Extract the [x, y] coordinate from the center of the cell holding the provided text.  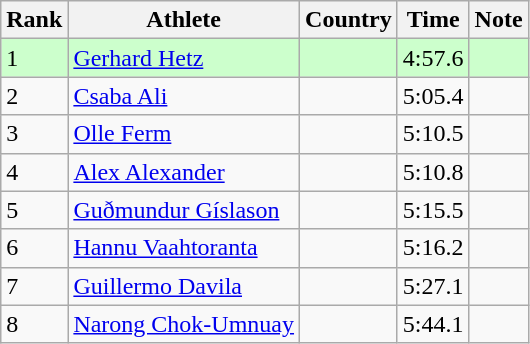
1 [34, 58]
Time [433, 20]
Athlete [184, 20]
Narong Chok-Umnuay [184, 324]
Guillermo Davila [184, 286]
Csaba Ali [184, 96]
Guðmundur Gíslason [184, 210]
4 [34, 172]
5:10.5 [433, 134]
8 [34, 324]
Country [349, 20]
4:57.6 [433, 58]
5:10.8 [433, 172]
2 [34, 96]
6 [34, 248]
Hannu Vaahtoranta [184, 248]
5:16.2 [433, 248]
Rank [34, 20]
7 [34, 286]
5:05.4 [433, 96]
5:15.5 [433, 210]
Gerhard Hetz [184, 58]
5:44.1 [433, 324]
Olle Ferm [184, 134]
Alex Alexander [184, 172]
5:27.1 [433, 286]
5 [34, 210]
Note [498, 20]
3 [34, 134]
